Search for the cell housing the specified text and yield its (x, y) center coordinate. 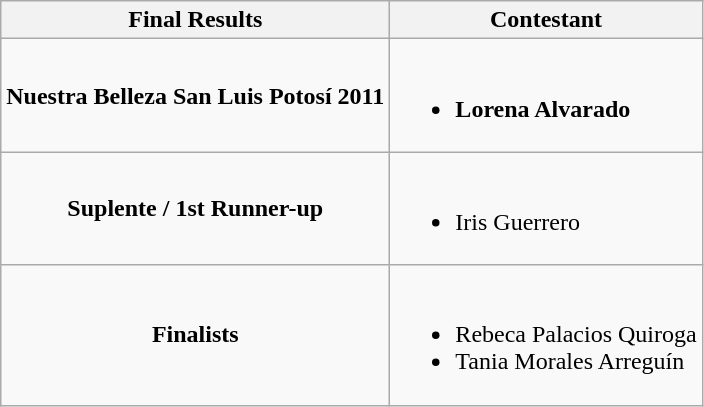
Rebeca Palacios QuirogaTania Morales Arreguín (546, 335)
Contestant (546, 20)
Finalists (196, 335)
Final Results (196, 20)
Suplente / 1st Runner-up (196, 208)
Iris Guerrero (546, 208)
Nuestra Belleza San Luis Potosí 2011 (196, 96)
Lorena Alvarado (546, 96)
